Detect which cell encompasses the target text, then output its (X, Y) center coordinate. 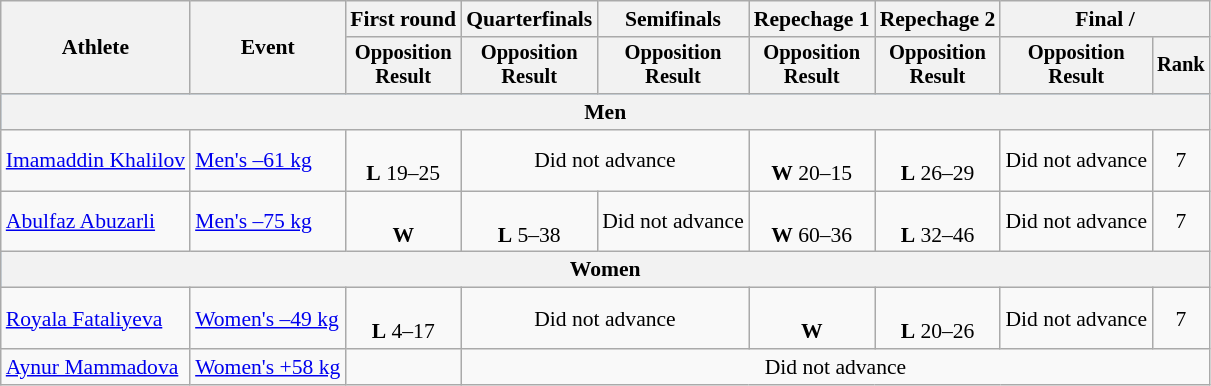
Royala Fataliyeva (96, 318)
Men's –61 kg (268, 160)
Imamaddin Khalilov (96, 160)
L 19–25 (403, 160)
L 4–17 (403, 318)
Rank (1181, 66)
Men (606, 112)
W 60–36 (812, 222)
Women's +58 kg (268, 367)
Athlete (96, 48)
First round (403, 19)
Aynur Mammadova (96, 367)
L 5–38 (529, 222)
Women (606, 270)
Quarterfinals (529, 19)
Semifinals (673, 19)
W 20–15 (812, 160)
Men's –75 kg (268, 222)
Final / (1104, 19)
Women's –49 kg (268, 318)
Repechage 1 (812, 19)
L 20–26 (938, 318)
Event (268, 48)
Repechage 2 (938, 19)
L 32–46 (938, 222)
Abulfaz Abuzarli (96, 222)
L 26–29 (938, 160)
